Return [X, Y] of the center of cell containing provided text 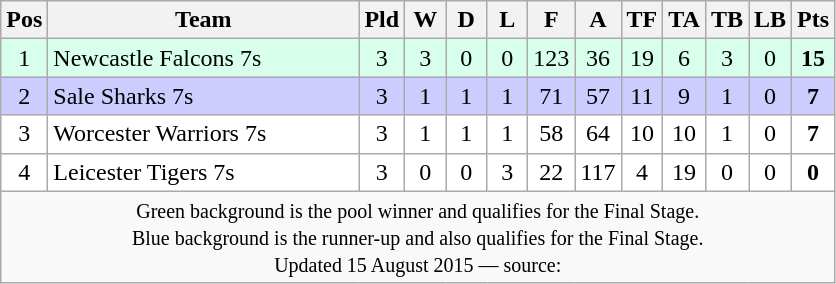
9 [684, 96]
22 [552, 172]
58 [552, 134]
TB [726, 20]
Team [204, 20]
15 [814, 58]
123 [552, 58]
36 [598, 58]
TF [642, 20]
2 [24, 96]
Newcastle Falcons 7s [204, 58]
D [466, 20]
Worcester Warriors 7s [204, 134]
Pos [24, 20]
Sale Sharks 7s [204, 96]
A [598, 20]
Pld [382, 20]
W [426, 20]
117 [598, 172]
L [508, 20]
TA [684, 20]
LB [770, 20]
F [552, 20]
57 [598, 96]
71 [552, 96]
Pts [814, 20]
64 [598, 134]
Leicester Tigers 7s [204, 172]
6 [684, 58]
11 [642, 96]
